Pinpoint the cell where the given text exists, returning its (x, y) midpoint coordinate. 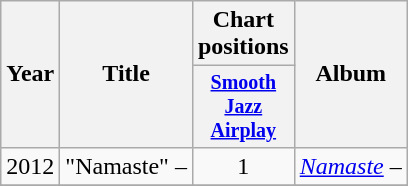
Smooth JazzAirplay (243, 106)
1 (243, 166)
2012 (30, 166)
Album (350, 74)
"Namaste" – (126, 166)
Namaste – (350, 166)
Title (126, 74)
Year (30, 74)
Chart positions (243, 34)
